Extract the [X, Y] coordinate from the center of the cell holding the provided text.  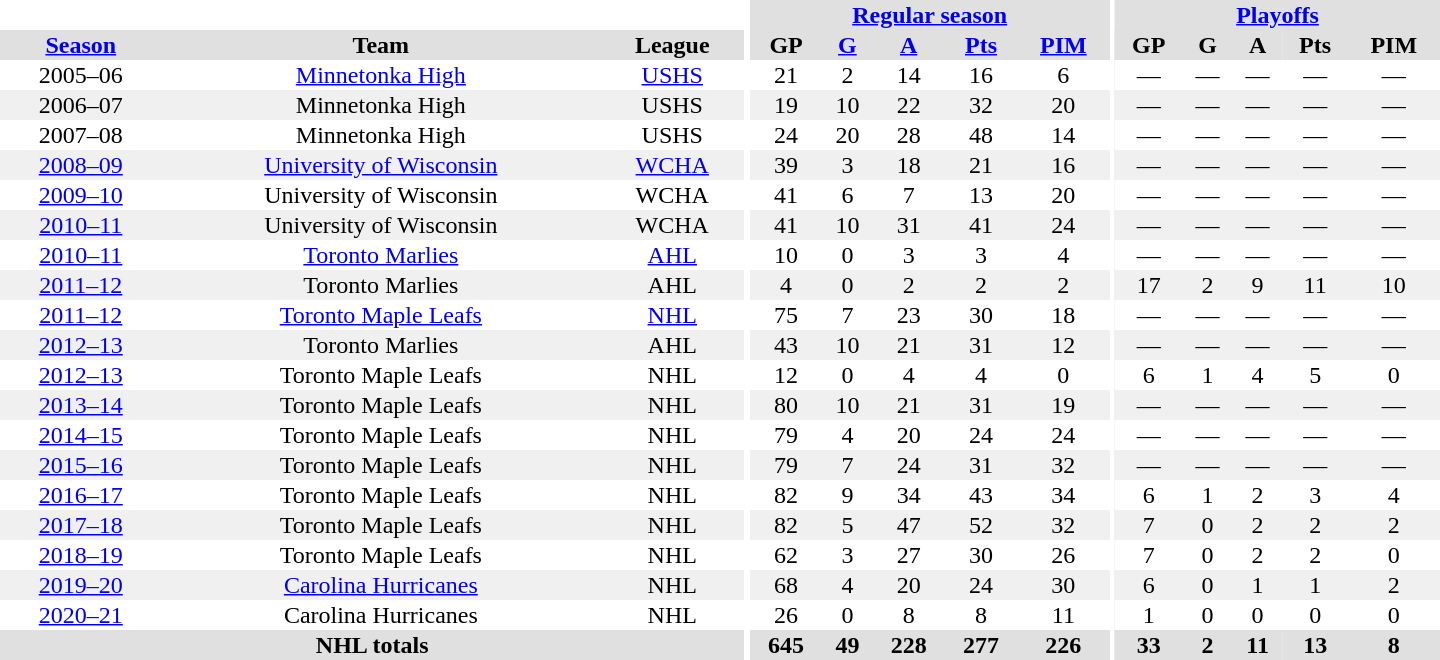
2020–21 [81, 615]
75 [786, 315]
2019–20 [81, 585]
Regular season [930, 15]
228 [908, 645]
2018–19 [81, 555]
27 [908, 555]
47 [908, 525]
NHL totals [372, 645]
2009–10 [81, 195]
48 [981, 135]
Playoffs [1278, 15]
226 [1063, 645]
49 [847, 645]
39 [786, 165]
2015–16 [81, 465]
28 [908, 135]
2008–09 [81, 165]
League [672, 45]
52 [981, 525]
2017–18 [81, 525]
68 [786, 585]
277 [981, 645]
2005–06 [81, 75]
23 [908, 315]
80 [786, 405]
17 [1148, 285]
2006–07 [81, 105]
2016–17 [81, 495]
2014–15 [81, 435]
645 [786, 645]
22 [908, 105]
2013–14 [81, 405]
62 [786, 555]
Season [81, 45]
33 [1148, 645]
2007–08 [81, 135]
Team [382, 45]
